Locate the cell with the specified text and output its [x, y] center coordinate. 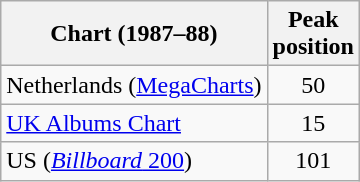
Chart (1987–88) [134, 34]
US (Billboard 200) [134, 161]
101 [313, 161]
UK Albums Chart [134, 123]
Peakposition [313, 34]
15 [313, 123]
Netherlands (MegaCharts) [134, 85]
50 [313, 85]
